Return the [X, Y] coordinate for the center point of the cell that contains the specified text.  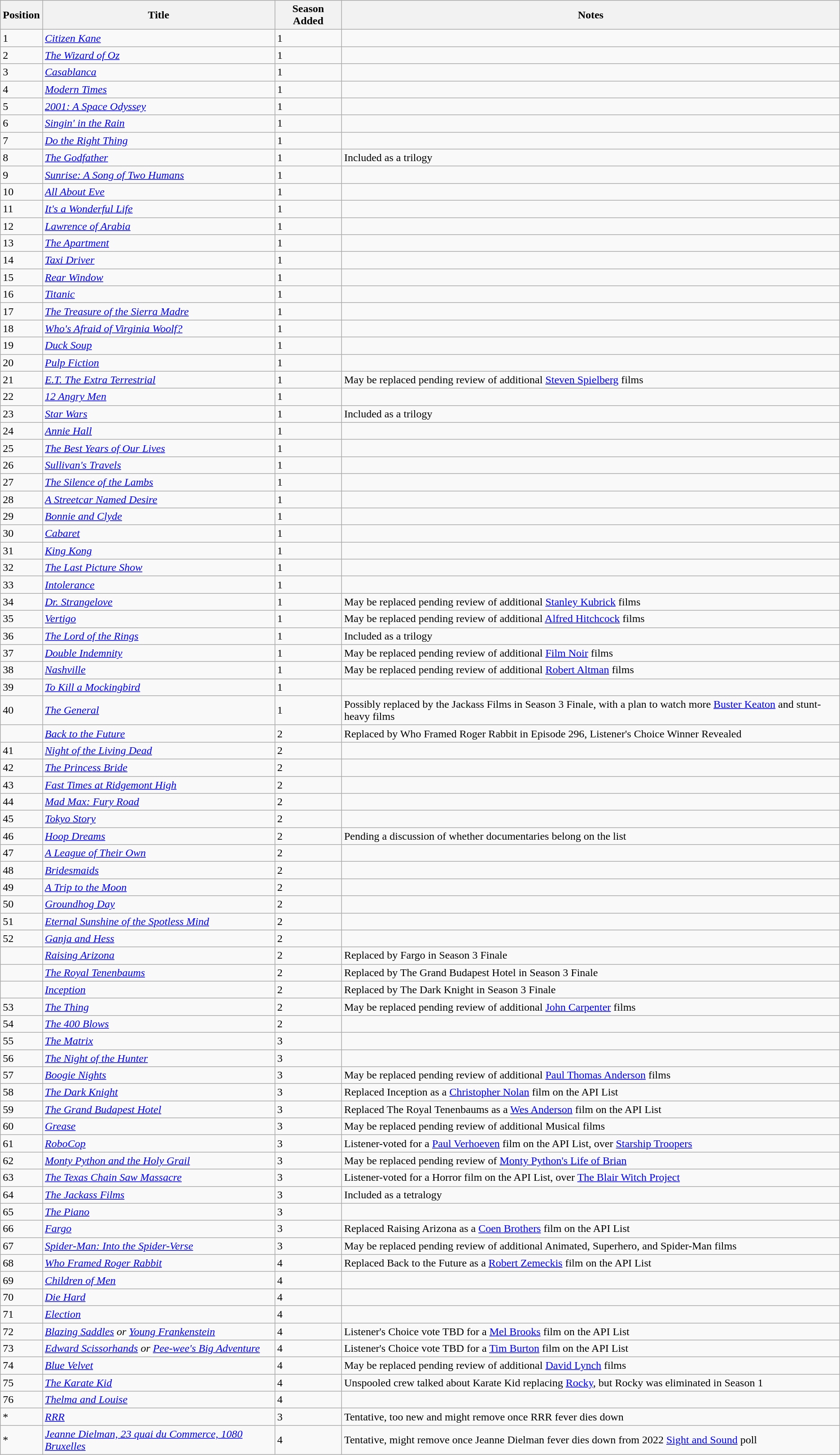
The Thing [158, 1007]
68 [22, 1263]
27 [22, 482]
26 [22, 465]
71 [22, 1314]
Replaced by The Dark Knight in Season 3 Finale [591, 990]
25 [22, 448]
12 [22, 226]
King Kong [158, 551]
Bridesmaids [158, 870]
Grease [158, 1126]
Star Wars [158, 414]
Listener-voted for a Paul Verhoeven film on the API List, over Starship Troopers [591, 1144]
Children of Men [158, 1280]
Unspooled crew talked about Karate Kid replacing Rocky, but Rocky was eliminated in Season 1 [591, 1383]
Tentative, might remove once Jeanne Dielman fever dies down from 2022 Sight and Sound poll [591, 1440]
The Apartment [158, 243]
Title [158, 15]
Dr. Strangelove [158, 602]
Replaced by The Grand Budapest Hotel in Season 3 Finale [591, 973]
Lawrence of Arabia [158, 226]
17 [22, 311]
Intolerance [158, 585]
Boogie Nights [158, 1075]
Casablanca [158, 72]
Back to the Future [158, 733]
39 [22, 687]
Mad Max: Fury Road [158, 802]
Pulp Fiction [158, 363]
23 [22, 414]
56 [22, 1058]
Monty Python and the Holy Grail [158, 1161]
50 [22, 904]
Tokyo Story [158, 819]
To Kill a Mockingbird [158, 687]
Night of the Living Dead [158, 750]
33 [22, 585]
Who's Afraid of Virginia Woolf? [158, 329]
The General [158, 710]
Position [22, 15]
May be replaced pending review of Monty Python's Life of Brian [591, 1161]
Annie Hall [158, 431]
51 [22, 921]
The Karate Kid [158, 1383]
58 [22, 1092]
42 [22, 767]
54 [22, 1024]
31 [22, 551]
Jeanne Dielman, 23 quai du Commerce, 1080 Bruxelles [158, 1440]
76 [22, 1400]
19 [22, 346]
14 [22, 260]
Replaced Raising Arizona as a Coen Brothers film on the API List [591, 1229]
Replaced The Royal Tenenbaums as a Wes Anderson film on the API List [591, 1109]
Double Indemnity [158, 653]
Vertigo [158, 619]
Replaced by Fargo in Season 3 Finale [591, 955]
May be replaced pending review of additional Film Noir films [591, 653]
The Wizard of Oz [158, 55]
All About Eve [158, 192]
Spider-Man: Into the Spider-Verse [158, 1246]
Sunrise: A Song of Two Humans [158, 175]
Who Framed Roger Rabbit [158, 1263]
Titanic [158, 294]
Fast Times at Ridgemont High [158, 785]
66 [22, 1229]
The Grand Budapest Hotel [158, 1109]
44 [22, 802]
67 [22, 1246]
12 Angry Men [158, 397]
13 [22, 243]
Blue Velvet [158, 1366]
May be replaced pending review of additional John Carpenter films [591, 1007]
Inception [158, 990]
The Princess Bride [158, 767]
8 [22, 158]
63 [22, 1178]
Pending a discussion of whether documentaries belong on the list [591, 836]
24 [22, 431]
70 [22, 1297]
29 [22, 517]
Ganja and Hess [158, 938]
The Texas Chain Saw Massacre [158, 1178]
Citizen Kane [158, 38]
35 [22, 619]
43 [22, 785]
The Lord of the Rings [158, 636]
62 [22, 1161]
Sullivan's Travels [158, 465]
73 [22, 1349]
37 [22, 653]
The Last Picture Show [158, 568]
Thelma and Louise [158, 1400]
9 [22, 175]
16 [22, 294]
36 [22, 636]
Fargo [158, 1229]
Duck Soup [158, 346]
60 [22, 1126]
30 [22, 534]
57 [22, 1075]
2001: A Space Odyssey [158, 106]
Notes [591, 15]
May be replaced pending review of additional Alfred Hitchcock films [591, 619]
The Godfather [158, 158]
Rear Window [158, 277]
The 400 Blows [158, 1024]
Included as a tetralogy [591, 1195]
Election [158, 1314]
The Treasure of the Sierra Madre [158, 311]
20 [22, 363]
Eternal Sunshine of the Spotless Mind [158, 921]
A League of Their Own [158, 853]
Listener-voted for a Horror film on the API List, over The Blair Witch Project [591, 1178]
34 [22, 602]
40 [22, 710]
Edward Scissorhands or Pee-wee's Big Adventure [158, 1349]
Taxi Driver [158, 260]
74 [22, 1366]
52 [22, 938]
Blazing Saddles or Young Frankenstein [158, 1332]
Do the Right Thing [158, 140]
Tentative, too new and might remove once RRR fever dies down [591, 1417]
22 [22, 397]
The Night of the Hunter [158, 1058]
Hoop Dreams [158, 836]
47 [22, 853]
May be replaced pending review of additional Musical films [591, 1126]
Die Hard [158, 1297]
7 [22, 140]
May be replaced pending review of additional Stanley Kubrick films [591, 602]
Modern Times [158, 89]
RoboCop [158, 1144]
May be replaced pending review of additional Steven Spielberg films [591, 380]
A Streetcar Named Desire [158, 500]
Season Added [308, 15]
18 [22, 329]
Raising Arizona [158, 955]
Listener's Choice vote TBD for a Tim Burton film on the API List [591, 1349]
Cabaret [158, 534]
10 [22, 192]
Singin' in the Rain [158, 123]
Replaced by Who Framed Roger Rabbit in Episode 296, Listener's Choice Winner Revealed [591, 733]
61 [22, 1144]
72 [22, 1332]
15 [22, 277]
46 [22, 836]
69 [22, 1280]
45 [22, 819]
5 [22, 106]
E.T. The Extra Terrestrial [158, 380]
May be replaced pending review of additional Robert Altman films [591, 670]
6 [22, 123]
May be replaced pending review of additional David Lynch films [591, 1366]
May be replaced pending review of additional Animated, Superhero, and Spider-Man films [591, 1246]
28 [22, 500]
The Dark Knight [158, 1092]
55 [22, 1041]
Possibly replaced by the Jackass Films in Season 3 Finale, with a plan to watch more Buster Keaton and stunt-heavy films [591, 710]
48 [22, 870]
The Silence of the Lambs [158, 482]
A Trip to the Moon [158, 887]
Groundhog Day [158, 904]
The Piano [158, 1212]
The Matrix [158, 1041]
75 [22, 1383]
May be replaced pending review of additional Paul Thomas Anderson films [591, 1075]
11 [22, 209]
Listener's Choice vote TBD for a Mel Brooks film on the API List [591, 1332]
59 [22, 1109]
53 [22, 1007]
The Royal Tenenbaums [158, 973]
Nashville [158, 670]
49 [22, 887]
RRR [158, 1417]
It's a Wonderful Life [158, 209]
The Jackass Films [158, 1195]
The Best Years of Our Lives [158, 448]
41 [22, 750]
21 [22, 380]
38 [22, 670]
Replaced Inception as a Christopher Nolan film on the API List [591, 1092]
32 [22, 568]
Replaced Back to the Future as a Robert Zemeckis film on the API List [591, 1263]
65 [22, 1212]
64 [22, 1195]
Bonnie and Clyde [158, 517]
